Return [x, y] of the center of cell containing provided text 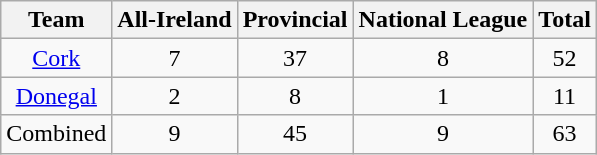
Team [56, 20]
11 [565, 96]
7 [174, 58]
1 [443, 96]
Provincial [295, 20]
37 [295, 58]
Combined [56, 134]
52 [565, 58]
All-Ireland [174, 20]
Donegal [56, 96]
National League [443, 20]
63 [565, 134]
2 [174, 96]
Total [565, 20]
Cork [56, 58]
45 [295, 134]
